Detect which cell encompasses the target text, then output its [X, Y] center coordinate. 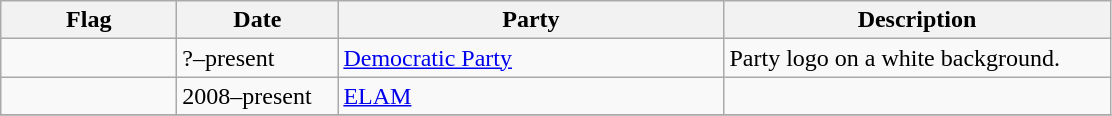
Description [917, 20]
2008–present [258, 96]
?–present [258, 58]
Party logo on a white background. [917, 58]
Date [258, 20]
ELAM [531, 96]
Democratic Party [531, 58]
Party [531, 20]
Flag [89, 20]
